Locate the cell with the specified text and output its [x, y] center coordinate. 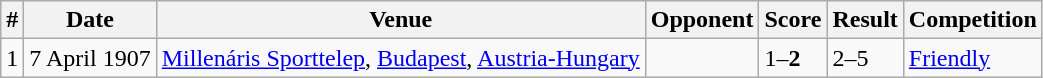
Date [90, 20]
1–2 [793, 58]
Millenáris Sporttelep, Budapest, Austria-Hungary [400, 58]
Result [865, 20]
Competition [972, 20]
Friendly [972, 58]
Score [793, 20]
1 [12, 58]
7 April 1907 [90, 58]
Opponent [702, 20]
2–5 [865, 58]
# [12, 20]
Venue [400, 20]
